Return (x, y) of the center of cell containing provided text 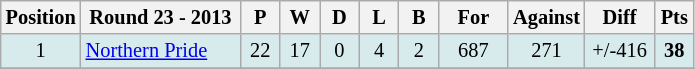
22 (260, 51)
Northern Pride (161, 51)
P (260, 17)
Position (41, 17)
Round 23 - 2013 (161, 17)
0 (340, 51)
B (419, 17)
4 (379, 51)
Diff (620, 17)
38 (674, 51)
L (379, 17)
17 (300, 51)
For (474, 17)
687 (474, 51)
Pts (674, 17)
W (300, 17)
D (340, 17)
+/-416 (620, 51)
2 (419, 51)
271 (546, 51)
1 (41, 51)
Against (546, 17)
